Provide the (x, y) coordinate of the cell's center where the given text is located.  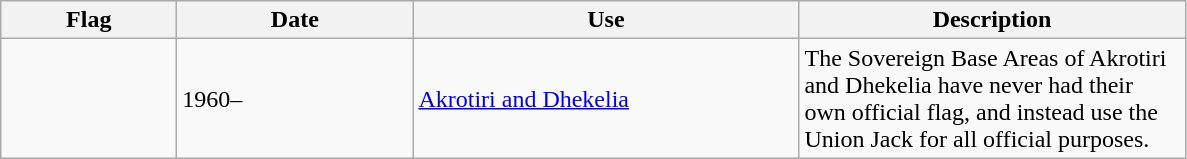
Akrotiri and Dhekelia (606, 98)
1960– (295, 98)
Use (606, 20)
The Sovereign Base Areas of Akrotiri and Dhekelia have never had their own official flag, and instead use the Union Jack for all official purposes. (992, 98)
Flag (89, 20)
Description (992, 20)
Date (295, 20)
